Provide the (X, Y) coordinate of the cell's center where the given text is located.  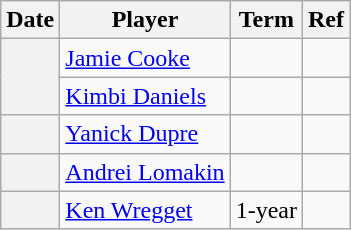
Jamie Cooke (145, 58)
Player (145, 20)
Andrei Lomakin (145, 172)
Ref (326, 20)
Yanick Dupre (145, 134)
Kimbi Daniels (145, 96)
Date (30, 20)
Ken Wregget (145, 210)
Term (266, 20)
1-year (266, 210)
